Output the (X, Y) coordinate of the center of the cell containing the given text.  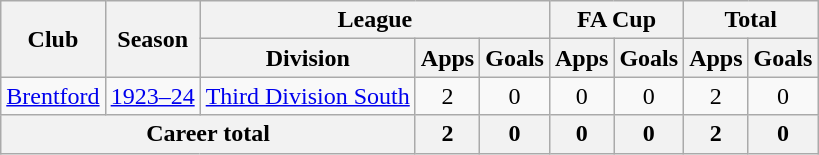
Career total (208, 134)
Division (308, 58)
Third Division South (308, 96)
Brentford (53, 96)
Total (751, 20)
FA Cup (616, 20)
1923–24 (152, 96)
Season (152, 39)
League (374, 20)
Club (53, 39)
